Locate the cell with the specified text and output its (X, Y) center coordinate. 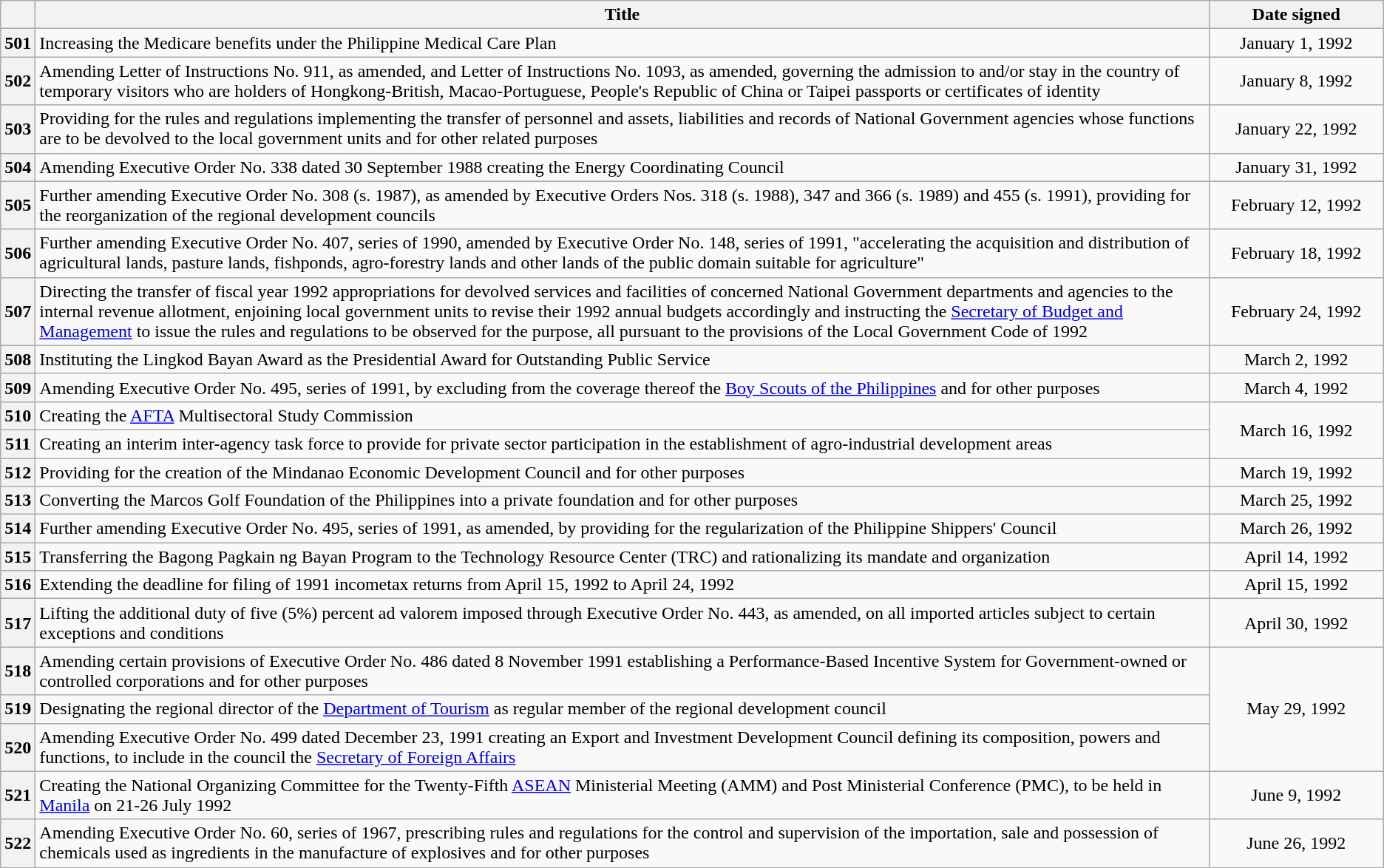
520 (18, 747)
Creating the AFTA Multisectoral Study Commission (623, 416)
516 (18, 585)
508 (18, 359)
Transferring the Bagong Pagkain ng Bayan Program to the Technology Resource Center (TRC) and rationalizing its mandate and organization (623, 557)
March 26, 1992 (1296, 529)
April 30, 1992 (1296, 623)
Title (623, 15)
April 15, 1992 (1296, 585)
Designating the regional director of the Department of Tourism as regular member of the regional development council (623, 709)
502 (18, 81)
503 (18, 129)
506 (18, 253)
January 22, 1992 (1296, 129)
517 (18, 623)
522 (18, 843)
Creating an interim inter-agency task force to provide for private sector participation in the establishment of agro-industrial development areas (623, 444)
Instituting the Lingkod Bayan Award as the Presidential Award for Outstanding Public Service (623, 359)
April 14, 1992 (1296, 557)
January 8, 1992 (1296, 81)
501 (18, 43)
511 (18, 444)
505 (18, 206)
Amending Executive Order No. 338 dated 30 September 1988 creating the Energy Coordinating Council (623, 167)
507 (18, 311)
March 2, 1992 (1296, 359)
March 19, 1992 (1296, 472)
515 (18, 557)
512 (18, 472)
Extending the deadline for filing of 1991 incometax returns from April 15, 1992 to April 24, 1992 (623, 585)
504 (18, 167)
Increasing the Medicare benefits under the Philippine Medical Care Plan (623, 43)
510 (18, 416)
509 (18, 387)
514 (18, 529)
Providing for the creation of the Mindanao Economic Development Council and for other purposes (623, 472)
Converting the Marcos Golf Foundation of the Philippines into a private foundation and for other purposes (623, 501)
May 29, 1992 (1296, 709)
March 25, 1992 (1296, 501)
February 12, 1992 (1296, 206)
513 (18, 501)
Date signed (1296, 15)
519 (18, 709)
June 9, 1992 (1296, 796)
June 26, 1992 (1296, 843)
Further amending Executive Order No. 495, series of 1991, as amended, by providing for the regularization of the Philippine Shippers' Council (623, 529)
March 16, 1992 (1296, 430)
Amending Executive Order No. 495, series of 1991, by excluding from the coverage thereof the Boy Scouts of the Philippines and for other purposes (623, 387)
March 4, 1992 (1296, 387)
January 1, 1992 (1296, 43)
February 24, 1992 (1296, 311)
January 31, 1992 (1296, 167)
521 (18, 796)
February 18, 1992 (1296, 253)
518 (18, 671)
